Capture the cell that displays the provided text and extract its (X, Y) central coordinate. 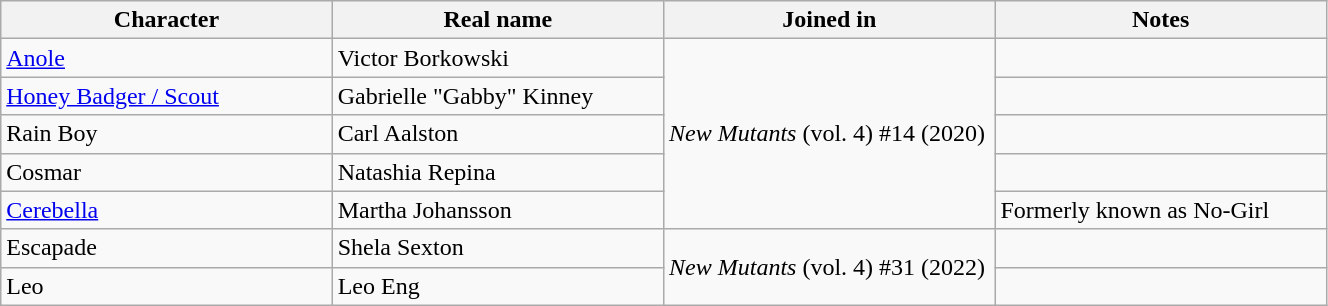
Notes (1160, 20)
Martha Johansson (498, 210)
Cosmar (166, 172)
Formerly known as No-Girl (1160, 210)
Carl Aalston (498, 134)
Anole (166, 58)
New Mutants (vol. 4) #14 (2020) (830, 134)
Joined in (830, 20)
Honey Badger / Scout (166, 96)
Leo (166, 286)
Rain Boy (166, 134)
Shela Sexton (498, 248)
Natashia Repina (498, 172)
New Mutants (vol. 4) #31 (2022) (830, 267)
Cerebella (166, 210)
Gabrielle "Gabby" Kinney (498, 96)
Victor Borkowski (498, 58)
Real name (498, 20)
Escapade (166, 248)
Character (166, 20)
Leo Eng (498, 286)
